From the cell containing the given text, extract its center point as (X, Y) coordinate. 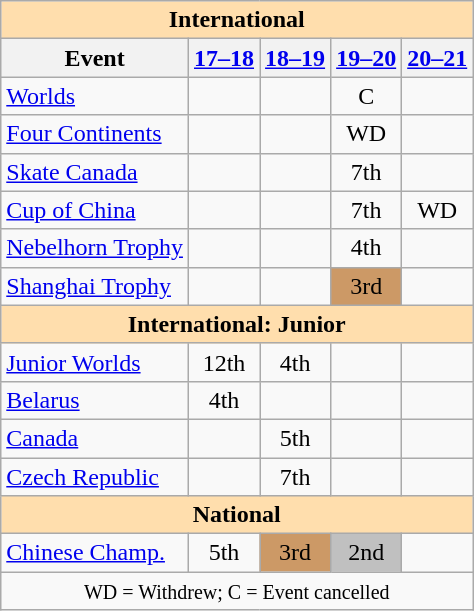
National (237, 515)
International: Junior (237, 324)
Four Continents (95, 134)
20–21 (438, 58)
Skate Canada (95, 172)
International (237, 20)
WD = Withdrew; C = Event cancelled (237, 591)
Event (95, 58)
18–19 (296, 58)
2nd (366, 553)
Junior Worlds (95, 362)
17–18 (224, 58)
Czech Republic (95, 477)
Belarus (95, 400)
Cup of China (95, 210)
19–20 (366, 58)
Nebelhorn Trophy (95, 248)
Canada (95, 438)
C (366, 96)
12th (224, 362)
Chinese Champ. (95, 553)
Shanghai Trophy (95, 286)
Worlds (95, 96)
